Locate the cell with the specified text and output its (x, y) center coordinate. 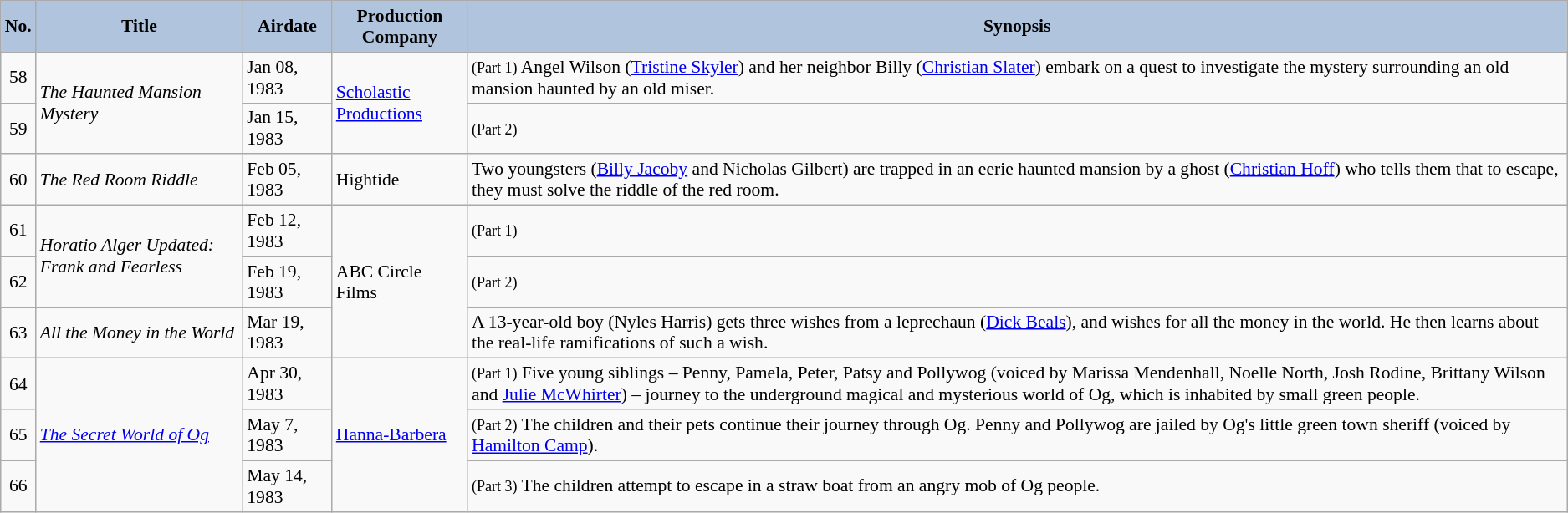
Airdate (288, 27)
66 (18, 486)
Synopsis (1017, 27)
Jan 15, 1983 (288, 129)
60 (18, 180)
Jan 08, 1983 (288, 77)
Title (140, 27)
The Secret World of Og (140, 434)
The Haunted Mansion Mystery (140, 103)
No. (18, 27)
Mar 19, 1983 (288, 333)
All the Money in the World (140, 333)
63 (18, 333)
Feb 19, 1983 (288, 282)
Hightide (400, 180)
62 (18, 282)
Feb 05, 1983 (288, 180)
64 (18, 384)
ABC Circle Films (400, 282)
Horatio Alger Updated: Frank and Fearless (140, 256)
Production Company (400, 27)
Feb 12, 1983 (288, 231)
65 (18, 434)
May 14, 1983 (288, 486)
(Part 3) The children attempt to escape in a straw boat from an angry mob of Og people. (1017, 486)
58 (18, 77)
May 7, 1983 (288, 434)
59 (18, 129)
Hanna-Barbera (400, 434)
(Part 1) (1017, 231)
Apr 30, 1983 (288, 384)
The Red Room Riddle (140, 180)
61 (18, 231)
Scholastic Productions (400, 103)
